Output the [x, y] coordinate of the center of the cell containing the given text.  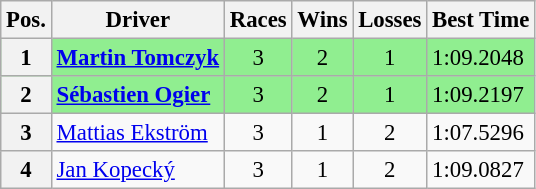
Races [258, 20]
Sébastien Ogier [138, 95]
Mattias Ekström [138, 133]
Jan Kopecký [138, 170]
1:09.0827 [481, 170]
1:07.5296 [481, 133]
Wins [322, 20]
Martin Tomczyk [138, 58]
Pos. [26, 20]
Best Time [481, 20]
1:09.2197 [481, 95]
1:09.2048 [481, 58]
Driver [138, 20]
Losses [390, 20]
4 [26, 170]
